Return [X, Y] of the center of cell containing provided text 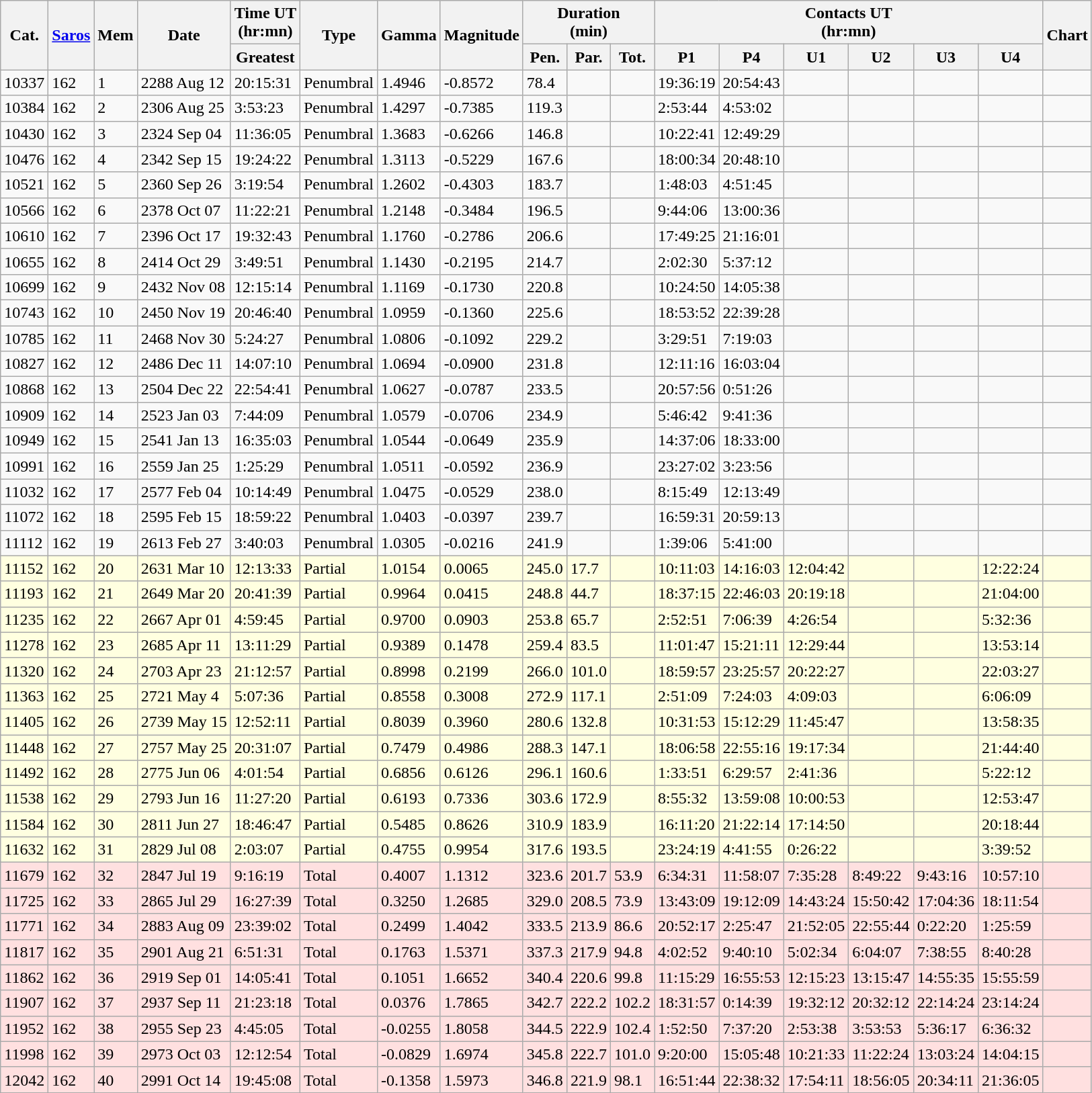
32 [116, 875]
1.4946 [409, 83]
4 [116, 159]
2685 Apr 11 [184, 645]
0.6856 [409, 773]
2342 Sep 15 [184, 159]
2:51:09 [687, 696]
13:58:35 [1011, 722]
0.4007 [409, 875]
18:33:00 [751, 441]
10:11:03 [687, 568]
220.6 [589, 977]
344.5 [544, 1029]
0:26:22 [816, 850]
Time UT(hr:mn) [265, 23]
15:50:42 [881, 901]
73.9 [632, 901]
2414 Oct 29 [184, 261]
6 [116, 210]
33 [116, 901]
Gamma [409, 35]
11862 [24, 977]
10610 [24, 236]
21:12:57 [265, 670]
2613 Feb 27 [184, 543]
-0.0706 [481, 415]
-0.1730 [481, 287]
5:32:36 [1011, 619]
17:54:11 [816, 1080]
183.7 [544, 185]
10:31:53 [687, 722]
0.2499 [409, 926]
28 [116, 773]
221.9 [589, 1080]
213.9 [589, 926]
1.3113 [409, 159]
183.9 [589, 824]
23:39:02 [265, 926]
2:52:51 [687, 619]
1.0694 [409, 364]
11072 [24, 517]
11235 [24, 619]
206.6 [544, 236]
Magnitude [481, 35]
14 [116, 415]
233.5 [544, 390]
0.3008 [481, 696]
-0.2195 [481, 261]
317.6 [544, 850]
2919 Sep 01 [184, 977]
10785 [24, 338]
18:59:57 [687, 670]
13:15:47 [881, 977]
3:23:56 [751, 466]
44.7 [589, 594]
296.1 [544, 773]
11584 [24, 824]
11 [116, 338]
0.9954 [481, 850]
1.4297 [409, 108]
11538 [24, 799]
65.7 [589, 619]
11:36:05 [265, 134]
2631 Mar 10 [184, 568]
14:55:35 [946, 977]
3:53:53 [881, 1029]
Chart [1067, 35]
0.4986 [481, 748]
10868 [24, 390]
2288 Aug 12 [184, 83]
-0.0255 [409, 1029]
5:02:34 [816, 952]
10:57:10 [1011, 875]
208.5 [589, 901]
22:46:03 [751, 594]
6:04:07 [881, 952]
2703 Apr 23 [184, 670]
4:59:45 [265, 619]
26 [116, 722]
21 [116, 594]
24 [116, 670]
7:44:09 [265, 415]
11632 [24, 850]
2396 Oct 17 [184, 236]
11278 [24, 645]
2757 May 25 [184, 748]
12:13:49 [751, 492]
16 [116, 466]
2955 Sep 23 [184, 1029]
4:45:05 [265, 1029]
U4 [1011, 57]
20 [116, 568]
11:58:07 [751, 875]
53.9 [632, 875]
5 [116, 185]
9:44:06 [687, 210]
2432 Nov 08 [184, 287]
13:03:24 [946, 1054]
231.8 [544, 364]
11193 [24, 594]
1.8058 [481, 1029]
11112 [24, 543]
40 [116, 1080]
340.4 [544, 977]
7:35:28 [816, 875]
2577 Feb 04 [184, 492]
12042 [24, 1080]
0.4755 [409, 850]
239.7 [544, 517]
20:54:43 [751, 83]
3:53:23 [265, 108]
Par. [589, 57]
17:49:25 [687, 236]
99.8 [632, 977]
2486 Dec 11 [184, 364]
19 [116, 543]
1.4042 [481, 926]
1.2685 [481, 901]
5:46:42 [687, 415]
18:46:47 [265, 824]
11:27:20 [265, 799]
16:51:44 [687, 1080]
12:04:42 [816, 568]
1.1430 [409, 261]
119.3 [544, 108]
10476 [24, 159]
2450 Nov 19 [184, 312]
19:36:19 [687, 83]
11817 [24, 952]
2865 Jul 29 [184, 901]
0.9389 [409, 645]
342.7 [544, 1003]
20:22:27 [816, 670]
-0.0649 [481, 441]
-0.7385 [481, 108]
7:37:20 [751, 1029]
37 [116, 1003]
10699 [24, 287]
23 [116, 645]
196.5 [544, 210]
2324 Sep 04 [184, 134]
11492 [24, 773]
1.0806 [409, 338]
147.1 [589, 748]
1:39:06 [687, 543]
1.0544 [409, 441]
13:11:29 [265, 645]
-0.0397 [481, 517]
4:01:54 [265, 773]
15:55:59 [1011, 977]
7:06:39 [751, 619]
346.8 [544, 1080]
14:04:15 [1011, 1054]
Contacts UT(hr:mn) [849, 23]
323.6 [544, 875]
P4 [751, 57]
310.9 [544, 824]
0.6126 [481, 773]
132.8 [589, 722]
22 [116, 619]
15:12:29 [751, 722]
21:04:00 [1011, 594]
Greatest [265, 57]
-0.6266 [481, 134]
-0.3484 [481, 210]
21:23:18 [265, 1003]
11952 [24, 1029]
1.0305 [409, 543]
12:22:24 [1011, 568]
333.5 [544, 926]
0.1478 [481, 645]
7 [116, 236]
18:37:15 [687, 594]
12:49:29 [751, 134]
-0.2786 [481, 236]
3:19:54 [265, 185]
13:59:08 [751, 799]
4:41:55 [751, 850]
14:05:41 [265, 977]
1.2148 [409, 210]
25 [116, 696]
7:19:03 [751, 338]
29 [116, 799]
11725 [24, 901]
10655 [24, 261]
5:07:36 [265, 696]
229.2 [544, 338]
14:05:38 [751, 287]
2937 Sep 11 [184, 1003]
78.4 [544, 83]
345.8 [544, 1054]
245.0 [544, 568]
2559 Jan 25 [184, 466]
2504 Dec 22 [184, 390]
14:43:24 [816, 901]
2847 Jul 19 [184, 875]
-0.4303 [481, 185]
8:55:32 [687, 799]
1.5371 [481, 952]
1.0475 [409, 492]
329.0 [544, 901]
193.5 [589, 850]
16:11:20 [687, 824]
20:18:44 [1011, 824]
9 [116, 287]
12:15:14 [265, 287]
2523 Jan 03 [184, 415]
10:00:53 [816, 799]
259.4 [544, 645]
20:41:39 [265, 594]
16:27:39 [265, 901]
1.0627 [409, 390]
5:22:12 [1011, 773]
36 [116, 977]
11363 [24, 696]
3:49:51 [265, 261]
11907 [24, 1003]
241.9 [544, 543]
20:31:07 [265, 748]
4:53:02 [751, 108]
-0.1358 [409, 1080]
22:55:44 [881, 926]
8:15:49 [687, 492]
8:40:28 [1011, 952]
4:02:52 [687, 952]
2649 Mar 20 [184, 594]
2:02:30 [687, 261]
2595 Feb 15 [184, 517]
117.1 [589, 696]
253.8 [544, 619]
Tot. [632, 57]
19:32:43 [265, 236]
1.5973 [481, 1080]
18:06:58 [687, 748]
12 [116, 364]
6:06:09 [1011, 696]
0.1763 [409, 952]
17.7 [589, 568]
235.9 [544, 441]
22:54:41 [265, 390]
4:51:45 [751, 185]
-0.0592 [481, 466]
220.8 [544, 287]
2541 Jan 13 [184, 441]
0.2199 [481, 670]
2:41:36 [816, 773]
11998 [24, 1054]
20:15:31 [265, 83]
Cat. [24, 35]
1:25:29 [265, 466]
0.0065 [481, 568]
-0.1092 [481, 338]
9:43:16 [946, 875]
2 [116, 108]
11:01:47 [687, 645]
19:12:09 [751, 901]
2306 Aug 25 [184, 108]
12:29:44 [816, 645]
303.6 [544, 799]
4:26:54 [816, 619]
14:16:03 [751, 568]
172.9 [589, 799]
22:14:24 [946, 1003]
1.6974 [481, 1054]
12:11:16 [687, 364]
21:22:14 [751, 824]
0.9700 [409, 619]
0.9964 [409, 594]
6:36:32 [1011, 1029]
2:03:07 [265, 850]
12:53:47 [1011, 799]
21:52:05 [816, 926]
14:37:06 [687, 441]
2775 Jun 06 [184, 773]
6:51:31 [265, 952]
10 [116, 312]
6:34:31 [687, 875]
3 [116, 134]
Saros [71, 35]
12:13:33 [265, 568]
1:52:50 [687, 1029]
-0.0829 [409, 1054]
20:19:18 [816, 594]
4:09:03 [816, 696]
2468 Nov 30 [184, 338]
0.8998 [409, 670]
-0.1360 [481, 312]
P1 [687, 57]
1.1169 [409, 287]
23:27:02 [687, 466]
Date [184, 35]
15:21:11 [751, 645]
-0.5229 [481, 159]
16:55:53 [751, 977]
19:32:12 [816, 1003]
5:41:00 [751, 543]
1.0959 [409, 312]
7:24:03 [751, 696]
17:14:50 [816, 824]
-0.8572 [481, 83]
10991 [24, 466]
21:16:01 [751, 236]
21:44:40 [1011, 748]
12:12:54 [265, 1054]
-0.0216 [481, 543]
11:15:29 [687, 977]
0.7336 [481, 799]
17 [116, 492]
2:25:47 [751, 926]
5:37:12 [751, 261]
5:36:17 [946, 1029]
20:34:11 [946, 1080]
U2 [881, 57]
11405 [24, 722]
35 [116, 952]
0:51:26 [751, 390]
10337 [24, 83]
18:56:05 [881, 1080]
0:14:39 [751, 1003]
0.1051 [409, 977]
20:48:10 [751, 159]
7:38:55 [946, 952]
9:41:36 [751, 415]
10827 [24, 364]
217.9 [589, 952]
0.6193 [409, 799]
39 [116, 1054]
9:16:19 [265, 875]
1:33:51 [687, 773]
0.0376 [409, 1003]
16:35:03 [265, 441]
2:53:38 [816, 1029]
U3 [946, 57]
10743 [24, 312]
6:29:57 [751, 773]
160.6 [589, 773]
1.1312 [481, 875]
1.3683 [409, 134]
11448 [24, 748]
11:22:21 [265, 210]
0.7479 [409, 748]
83.5 [589, 645]
22:39:28 [751, 312]
10521 [24, 185]
9:20:00 [687, 1054]
10:24:50 [687, 287]
18:53:52 [687, 312]
Mem [116, 35]
-0.0787 [481, 390]
1.2602 [409, 185]
20:46:40 [265, 312]
20:57:56 [687, 390]
8:49:22 [881, 875]
10:22:41 [687, 134]
1:48:03 [687, 185]
Type [339, 35]
22:38:32 [751, 1080]
10949 [24, 441]
2901 Aug 21 [184, 952]
18:59:22 [265, 517]
1.1760 [409, 236]
238.0 [544, 492]
0.3960 [481, 722]
11:45:47 [816, 722]
U1 [816, 57]
23:14:24 [1011, 1003]
167.6 [544, 159]
18:11:54 [1011, 901]
11320 [24, 670]
11:22:24 [881, 1054]
18:00:34 [687, 159]
146.8 [544, 134]
0.8626 [481, 824]
0.5485 [409, 824]
98.1 [632, 1080]
16:03:04 [751, 364]
2883 Aug 09 [184, 926]
13:53:14 [1011, 645]
0.0415 [481, 594]
31 [116, 850]
2793 Jun 16 [184, 799]
266.0 [544, 670]
1.0403 [409, 517]
23:24:19 [687, 850]
222.2 [589, 1003]
9:40:10 [751, 952]
10384 [24, 108]
1 [116, 83]
10566 [24, 210]
2829 Jul 08 [184, 850]
13:43:09 [687, 901]
2811 Jun 27 [184, 824]
1.7865 [481, 1003]
2739 May 15 [184, 722]
222.7 [589, 1054]
34 [116, 926]
288.3 [544, 748]
15 [116, 441]
Pen. [544, 57]
234.9 [544, 415]
3:39:52 [1011, 850]
38 [116, 1029]
27 [116, 748]
0.8558 [409, 696]
13:00:36 [751, 210]
0.3250 [409, 901]
94.8 [632, 952]
18:31:57 [687, 1003]
1:25:59 [1011, 926]
236.9 [544, 466]
102.2 [632, 1003]
19:17:34 [816, 748]
18 [116, 517]
2667 Apr 01 [184, 619]
201.7 [589, 875]
22:03:27 [1011, 670]
12:52:11 [265, 722]
214.7 [544, 261]
14:07:10 [265, 364]
11771 [24, 926]
11679 [24, 875]
2360 Sep 26 [184, 185]
2721 May 4 [184, 696]
2:53:44 [687, 108]
12:15:23 [816, 977]
11032 [24, 492]
102.4 [632, 1029]
-0.0529 [481, 492]
20:32:12 [881, 1003]
19:45:08 [265, 1080]
225.6 [544, 312]
1.0579 [409, 415]
21:36:05 [1011, 1080]
19:24:22 [265, 159]
86.6 [632, 926]
10:14:49 [265, 492]
0:22:20 [946, 926]
20:59:13 [751, 517]
16:59:31 [687, 517]
8 [116, 261]
13 [116, 390]
3:29:51 [687, 338]
222.9 [589, 1029]
272.9 [544, 696]
5:24:27 [265, 338]
22:55:16 [751, 748]
-0.0900 [481, 364]
17:04:36 [946, 901]
0.0903 [481, 619]
20:52:17 [687, 926]
2378 Oct 07 [184, 210]
2991 Oct 14 [184, 1080]
1.0511 [409, 466]
2973 Oct 03 [184, 1054]
10909 [24, 415]
3:40:03 [265, 543]
280.6 [544, 722]
337.3 [544, 952]
0.8039 [409, 722]
Duration(min) [589, 23]
1.6652 [481, 977]
248.8 [544, 594]
1.0154 [409, 568]
10430 [24, 134]
23:25:57 [751, 670]
10:21:33 [816, 1054]
15:05:48 [751, 1054]
30 [116, 824]
11152 [24, 568]
